Locate the cell with the specified text and output its [x, y] center coordinate. 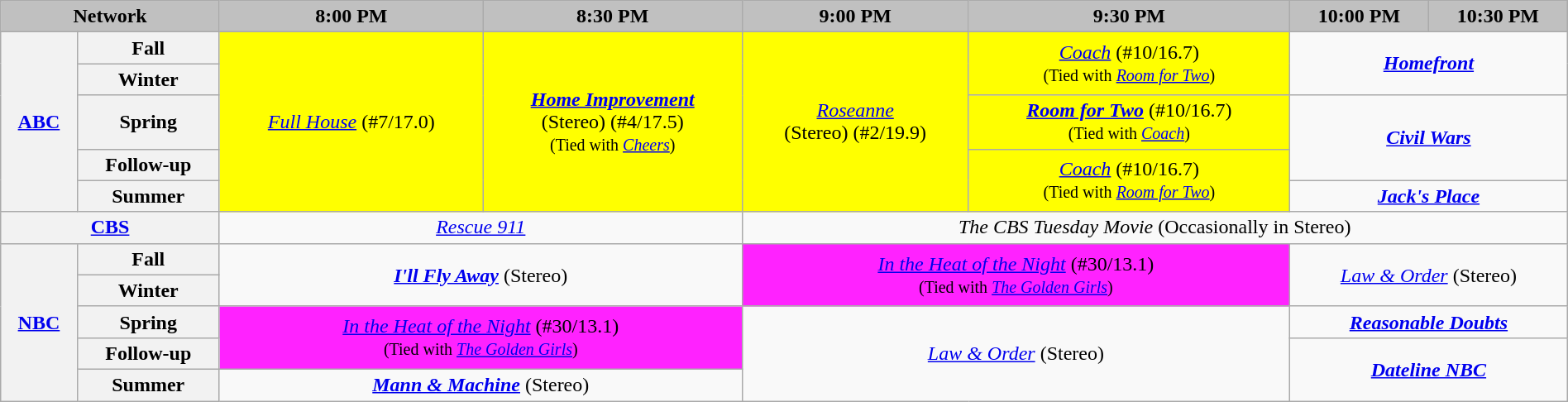
8:00 PM [351, 17]
NBC [39, 322]
The CBS Tuesday Movie (Occasionally in Stereo) [1154, 227]
Room for Two (#10/16.7)(Tied with Coach) [1129, 122]
10:00 PM [1360, 17]
Rescue 911 [480, 227]
Roseanne(Stereo) (#2/19.9) [855, 122]
9:00 PM [855, 17]
8:30 PM [612, 17]
ABC [39, 122]
Civil Wars [1429, 137]
Full House (#7/17.0) [351, 122]
Mann & Machine (Stereo) [480, 385]
Jack's Place [1429, 196]
Dateline NBC [1429, 369]
10:30 PM [1498, 17]
Network [111, 17]
Reasonable Doubts [1429, 322]
I'll Fly Away (Stereo) [480, 275]
Homefront [1429, 64]
CBS [111, 227]
9:30 PM [1129, 17]
Home Improvement(Stereo) (#4/17.5)(Tied with Cheers) [612, 122]
